Capture the cell that displays the provided text and extract its (x, y) central coordinate. 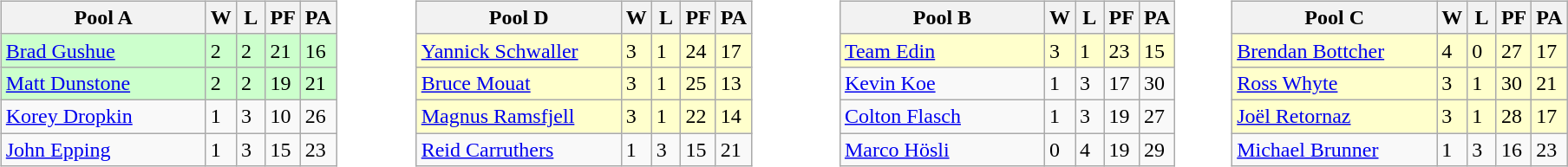
Marco Hösli (942, 150)
28 (1513, 116)
Brad Gushue (103, 50)
Pool D (519, 17)
Korey Dropkin (103, 116)
25 (698, 83)
John Epping (103, 150)
Colton Flasch (942, 116)
Reid Carruthers (519, 150)
Bruce Mouat (519, 83)
14 (734, 116)
Pool B (942, 17)
22 (698, 116)
Brendan Bottcher (1335, 50)
Michael Brunner (1335, 150)
26 (317, 116)
Kevin Koe (942, 83)
10 (283, 116)
Team Edin (942, 50)
Magnus Ramsfjell (519, 116)
13 (734, 83)
Joël Retornaz (1335, 116)
Matt Dunstone (103, 83)
Pool A (103, 17)
Ross Whyte (1335, 83)
Yannick Schwaller (519, 50)
29 (1157, 150)
24 (698, 50)
Pool C (1335, 17)
